Return [X, Y] of the center of cell containing provided text 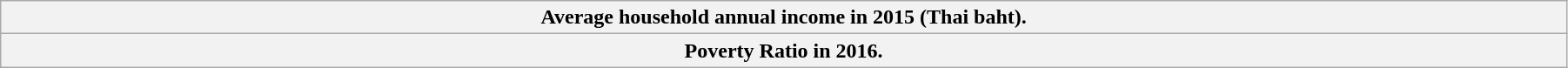
Average household annual income in 2015 (Thai baht). [784, 17]
Poverty Ratio in 2016. [784, 51]
